Locate the cell with the specified text and output its (X, Y) center coordinate. 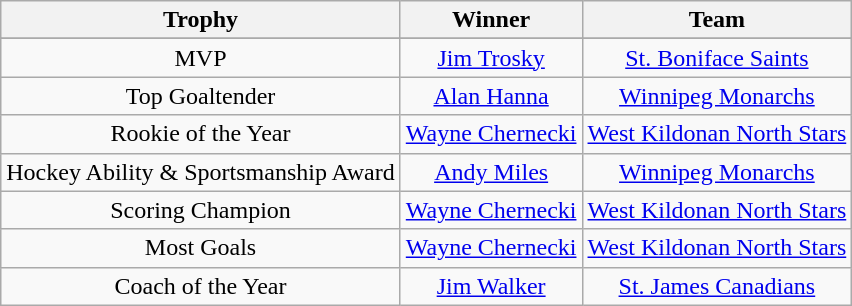
Most Goals (201, 248)
Scoring Champion (201, 210)
Hockey Ability & Sportsmanship Award (201, 172)
Trophy (201, 20)
Coach of the Year (201, 286)
Winner (491, 20)
Andy Miles (491, 172)
Top Goaltender (201, 96)
Jim Walker (491, 286)
Team (717, 20)
St. Boniface Saints (717, 58)
Jim Trosky (491, 58)
Rookie of the Year (201, 134)
Alan Hanna (491, 96)
MVP (201, 58)
St. James Canadians (717, 286)
